From the cell containing the given text, extract its center point as (X, Y) coordinate. 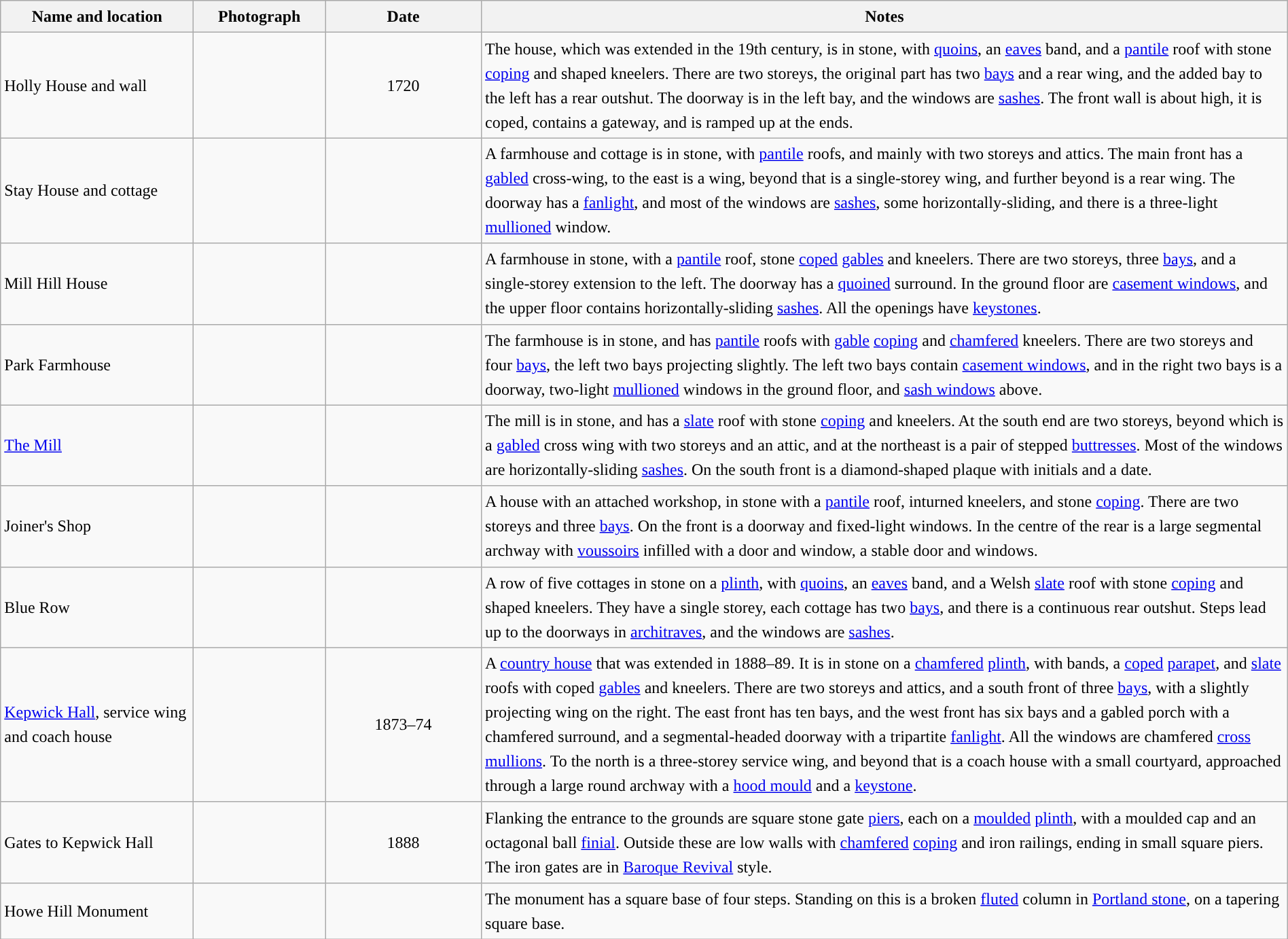
Photograph (260, 16)
Howe Hill Monument (97, 910)
The Mill (97, 446)
Mill Hill House (97, 284)
The monument has a square base of four steps. Standing on this is a broken fluted column in Portland stone, on a tapering square base. (884, 910)
Holly House and wall (97, 86)
Kepwick Hall, service wing and coach house (97, 724)
Gates to Kepwick Hall (97, 843)
Joiner's Shop (97, 526)
Date (404, 16)
Notes (884, 16)
1873–74 (404, 724)
Stay House and cottage (97, 190)
1720 (404, 86)
Blue Row (97, 607)
Park Farmhouse (97, 364)
1888 (404, 843)
Name and location (97, 16)
